Return the [X, Y] coordinate for the center point of the cell that contains the specified text.  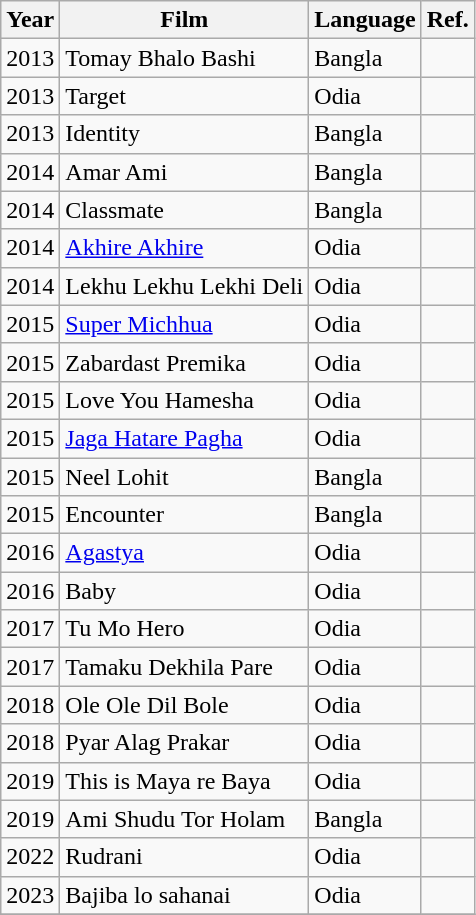
Tomay Bhalo Bashi [184, 58]
Lekhu Lekhu Lekhi Deli [184, 286]
Bajiba lo sahanai [184, 895]
Pyar Alag Prakar [184, 743]
Film [184, 20]
2023 [30, 895]
Classmate [184, 210]
Zabardast Premika [184, 362]
Tu Mo Hero [184, 629]
Akhire Akhire [184, 248]
Ole Ole Dil Bole [184, 705]
Amar Ami [184, 172]
Year [30, 20]
Encounter [184, 515]
Language [365, 20]
Neel Lohit [184, 477]
Target [184, 96]
Ami Shudu Tor Holam [184, 819]
Baby [184, 591]
This is Maya re Baya [184, 781]
Super Michhua [184, 324]
Love You Hamesha [184, 400]
Tamaku Dekhila Pare [184, 667]
Agastya [184, 553]
Rudrani [184, 857]
2022 [30, 857]
Jaga Hatare Pagha [184, 438]
Identity [184, 134]
Ref. [448, 20]
